Pinpoint the cell where the given text exists, returning its [X, Y] midpoint coordinate. 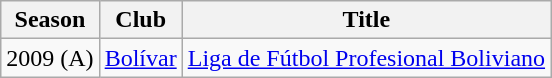
Bolívar [140, 58]
Club [140, 20]
Liga de Fútbol Profesional Boliviano [366, 58]
2009 (A) [50, 58]
Season [50, 20]
Title [366, 20]
